Identify which cell holds the provided text, then report its [X, Y] central coordinate. 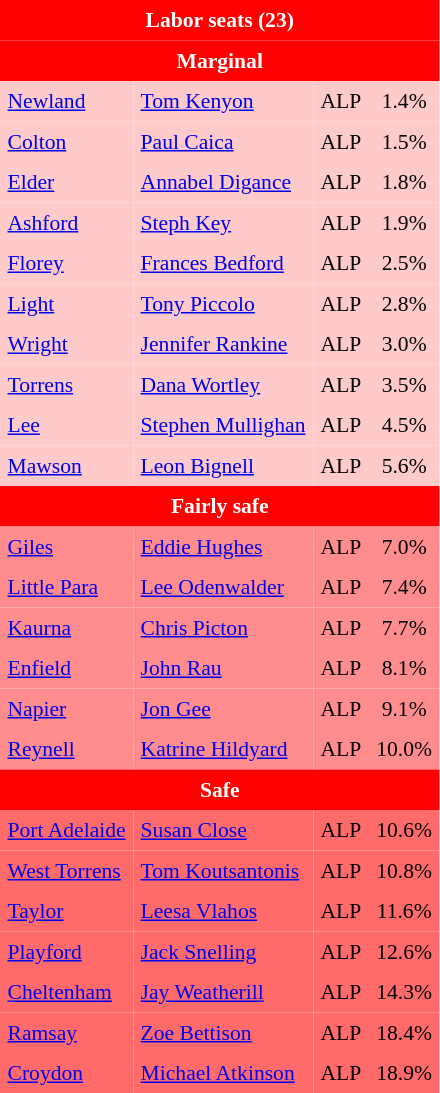
18.4% [404, 1032]
Tom Kenyon [223, 101]
Leesa Vlahos [223, 911]
Fairly safe [220, 506]
1.8% [404, 182]
Chris Picton [223, 627]
John Rau [223, 668]
5.6% [404, 465]
10.0% [404, 749]
Giles [66, 546]
Light [66, 303]
14.3% [404, 992]
Reynell [66, 749]
Colton [66, 141]
Playford [66, 951]
3.0% [404, 344]
Jon Gee [223, 708]
3.5% [404, 384]
Katrine Hildyard [223, 749]
Jennifer Rankine [223, 344]
Eddie Hughes [223, 546]
18.9% [404, 1073]
Newland [66, 101]
Lee [66, 425]
Tom Koutsantonis [223, 870]
Napier [66, 708]
Jack Snelling [223, 951]
11.6% [404, 911]
2.5% [404, 263]
9.1% [404, 708]
7.7% [404, 627]
Safe [220, 789]
Paul Caica [223, 141]
12.6% [404, 951]
1.4% [404, 101]
Enfield [66, 668]
Port Adelaide [66, 830]
Susan Close [223, 830]
Lee Odenwalder [223, 587]
Zoe Bettison [223, 1032]
West Torrens [66, 870]
2.8% [404, 303]
Ashford [66, 222]
Annabel Digance [223, 182]
Tony Piccolo [223, 303]
Stephen Mullighan [223, 425]
4.5% [404, 425]
Croydon [66, 1073]
Dana Wortley [223, 384]
Elder [66, 182]
7.4% [404, 587]
Jay Weatherill [223, 992]
Steph Key [223, 222]
10.8% [404, 870]
Mawson [66, 465]
Cheltenham [66, 992]
Ramsay [66, 1032]
Little Para [66, 587]
Kaurna [66, 627]
Wright [66, 344]
1.5% [404, 141]
Taylor [66, 911]
Michael Atkinson [223, 1073]
Torrens [66, 384]
Marginal [220, 60]
Labor seats (23) [220, 20]
1.9% [404, 222]
Florey [66, 263]
10.6% [404, 830]
Frances Bedford [223, 263]
Leon Bignell [223, 465]
8.1% [404, 668]
7.0% [404, 546]
